Scan for the cell matching the given text and deliver its [X, Y] coordinate at center. 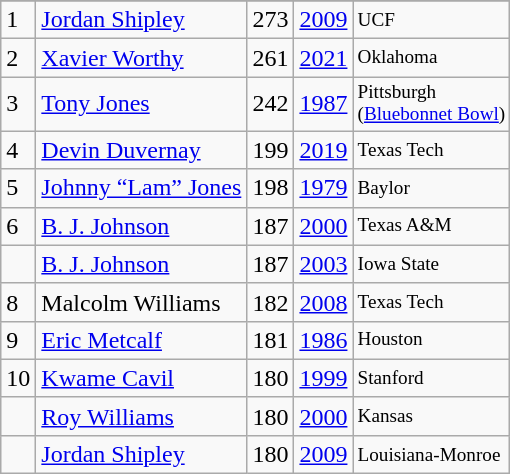
2003 [324, 264]
Eric Metcalf [142, 340]
Kansas [432, 416]
6 [18, 226]
Texas A&M [432, 226]
3 [18, 104]
Johnny “Lam” Jones [142, 188]
Roy Williams [142, 416]
Iowa State [432, 264]
Tony Jones [142, 104]
4 [18, 150]
10 [18, 378]
Devin Duvernay [142, 150]
1979 [324, 188]
199 [270, 150]
2008 [324, 302]
Oklahoma [432, 58]
1999 [324, 378]
1 [18, 20]
Malcolm Williams [142, 302]
2019 [324, 150]
182 [270, 302]
1987 [324, 104]
273 [270, 20]
Xavier Worthy [142, 58]
242 [270, 104]
1986 [324, 340]
5 [18, 188]
Louisiana-Monroe [432, 455]
181 [270, 340]
Houston [432, 340]
9 [18, 340]
Pittsburgh(Bluebonnet Bowl) [432, 104]
8 [18, 302]
198 [270, 188]
Kwame Cavil [142, 378]
261 [270, 58]
Baylor [432, 188]
UCF [432, 20]
Stanford [432, 378]
2021 [324, 58]
2 [18, 58]
